Identify which cell holds the provided text, then report its [X, Y] central coordinate. 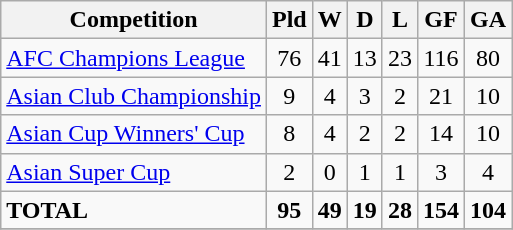
L [400, 20]
Competition [134, 20]
Asian Club Championship [134, 96]
8 [289, 134]
0 [330, 172]
W [330, 20]
23 [400, 58]
Pld [289, 20]
104 [488, 210]
116 [440, 58]
D [364, 20]
GF [440, 20]
76 [289, 58]
Asian Cup Winners' Cup [134, 134]
9 [289, 96]
154 [440, 210]
GA [488, 20]
Asian Super Cup [134, 172]
41 [330, 58]
14 [440, 134]
21 [440, 96]
49 [330, 210]
AFC Champions League [134, 58]
13 [364, 58]
19 [364, 210]
28 [400, 210]
TOTAL [134, 210]
80 [488, 58]
95 [289, 210]
